Return (x, y) of the center of cell containing provided text 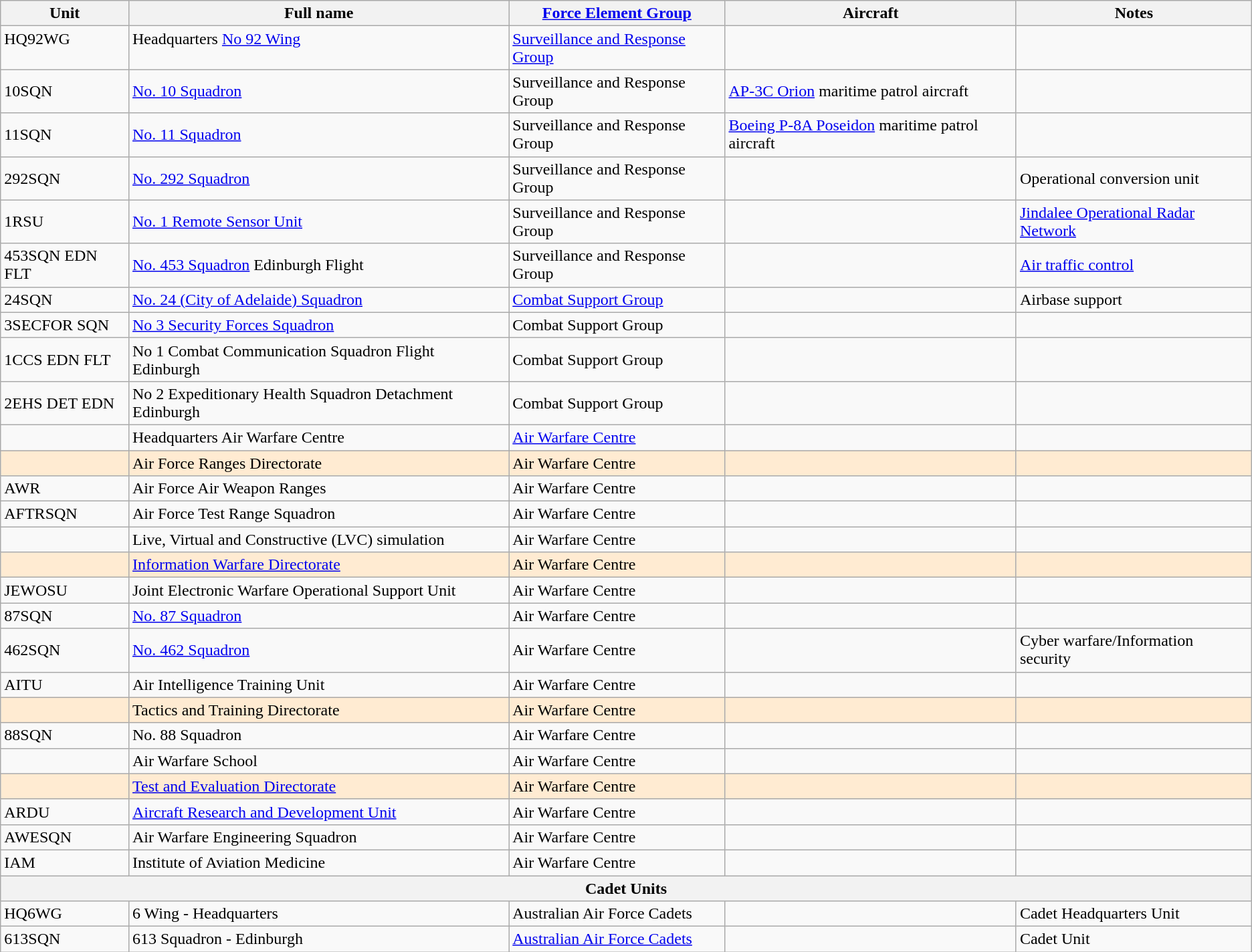
Cadet Headquarters Unit (1134, 914)
453SQN EDN FLT (65, 265)
AITU (65, 685)
IAM (65, 862)
No. 24 (City of Adelaide) Squadron (318, 300)
Force Element Group (617, 13)
292SQN (65, 178)
ARDU (65, 812)
No 3 Security Forces Squadron (318, 325)
88SQN (65, 735)
613 Squadron - Edinburgh (318, 939)
Boeing P-8A Poseidon maritime patrol aircraft (871, 135)
1RSU (65, 222)
Institute of Aviation Medicine (318, 862)
No 1 Combat Communication Squadron Flight Edinburgh (318, 360)
Cadet Unit (1134, 939)
Full name (318, 13)
Aircraft Research and Development Unit (318, 812)
87SQN (65, 616)
No. 292 Squadron (318, 178)
No. 87 Squadron (318, 616)
6 Wing - Headquarters (318, 914)
Air Force Air Weapon Ranges (318, 489)
No. 11 Squadron (318, 135)
462SQN (65, 650)
Air Force Ranges Directorate (318, 463)
24SQN (65, 300)
Live, Virtual and Constructive (LVC) simulation (318, 540)
Operational conversion unit (1134, 178)
1CCS EDN FLT (65, 360)
Air traffic control (1134, 265)
JEWOSU (65, 590)
Notes (1134, 13)
HQ6WG (65, 914)
Air Intelligence Training Unit (318, 685)
No. 453 Squadron Edinburgh Flight (318, 265)
No 2 Expeditionary Health Squadron Detachment Edinburgh (318, 402)
Jindalee Operational Radar Network (1134, 222)
AWESQN (65, 837)
10SQN (65, 91)
Cyber warfare/Information security (1134, 650)
No. 88 Squadron (318, 735)
Airbase support (1134, 300)
HQ92WG (65, 48)
Air Warfare Engineering Squadron (318, 837)
Test and Evaluation Directorate (318, 786)
3SECFOR SQN (65, 325)
Air Warfare School (318, 761)
No. 10 Squadron (318, 91)
Cadet Units (626, 888)
Air Force Test Range Squadron (318, 514)
Tactics and Training Directorate (318, 710)
Aircraft (871, 13)
Headquarters Air Warfare Centre (318, 437)
2EHS DET EDN (65, 402)
AWR (65, 489)
AFTRSQN (65, 514)
Unit (65, 13)
Joint Electronic Warfare Operational Support Unit (318, 590)
AP-3C Orion maritime patrol aircraft (871, 91)
Information Warfare Directorate (318, 565)
11SQN (65, 135)
Headquarters No 92 Wing (318, 48)
No. 1 Remote Sensor Unit (318, 222)
613SQN (65, 939)
No. 462 Squadron (318, 650)
